Find where the given text appears and provide that cell's center as (X, Y) coordinate. 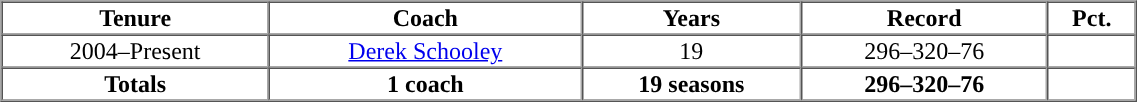
19 (692, 50)
Tenure (136, 18)
Coach (426, 18)
Record (924, 18)
Years (692, 18)
Pct. (1092, 18)
1 coach (426, 84)
19 seasons (692, 84)
Totals (136, 84)
2004–Present (136, 50)
Derek Schooley (426, 50)
